Locate the cell with the specified text and output its (X, Y) center coordinate. 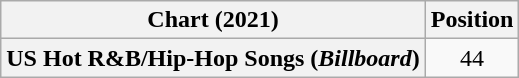
44 (472, 58)
Chart (2021) (213, 20)
Position (472, 20)
US Hot R&B/Hip-Hop Songs (Billboard) (213, 58)
